Identify which cell holds the provided text, then report its (X, Y) central coordinate. 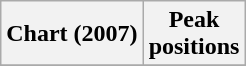
Chart (2007) (72, 34)
Peakpositions (194, 34)
